Locate the cell with the specified text and output its [X, Y] center coordinate. 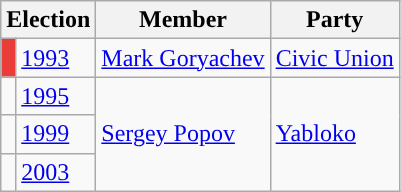
Election [48, 20]
Member [183, 20]
1999 [56, 134]
1995 [56, 96]
1993 [56, 58]
2003 [56, 172]
Civic Union [334, 58]
Mark Goryachev [183, 58]
Yabloko [334, 134]
Party [334, 20]
Sergey Popov [183, 134]
